Extract the (X, Y) coordinate from the center of the cell holding the provided text.  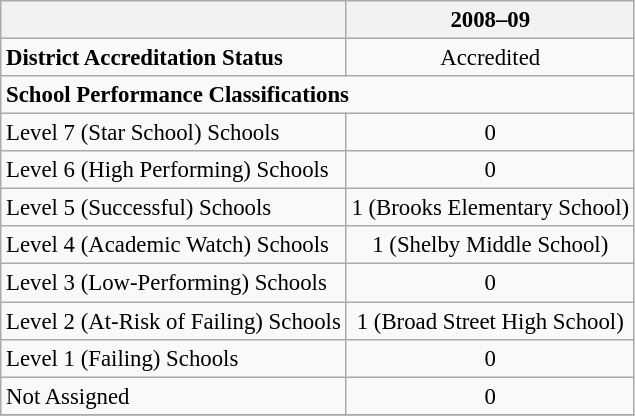
1 (Broad Street High School) (490, 321)
Level 5 (Successful) Schools (174, 208)
Level 1 (Failing) Schools (174, 358)
District Accreditation Status (174, 58)
2008–09 (490, 20)
School Performance Classifications (318, 95)
Level 6 (High Performing) Schools (174, 170)
1 (Brooks Elementary School) (490, 208)
Level 2 (At-Risk of Failing) Schools (174, 321)
Accredited (490, 58)
Level 7 (Star School) Schools (174, 133)
1 (Shelby Middle School) (490, 245)
Not Assigned (174, 396)
Level 4 (Academic Watch) Schools (174, 245)
Level 3 (Low-Performing) Schools (174, 283)
